Pinpoint the cell where the given text exists, returning its (x, y) midpoint coordinate. 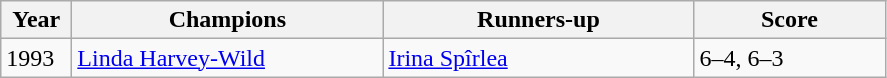
Year (36, 20)
6–4, 6–3 (790, 58)
Linda Harvey-Wild (228, 58)
Irina Spîrlea (538, 58)
1993 (36, 58)
Champions (228, 20)
Runners-up (538, 20)
Score (790, 20)
